Extract the (x, y) coordinate from the center of the cell holding the provided text.  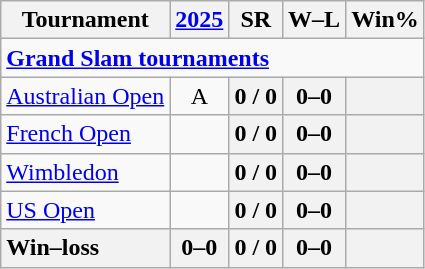
Australian Open (86, 96)
2025 (200, 20)
SR (256, 20)
Win–loss (86, 248)
Wimbledon (86, 172)
W–L (314, 20)
Grand Slam tournaments (213, 58)
French Open (86, 134)
A (200, 96)
Win% (386, 20)
Tournament (86, 20)
US Open (86, 210)
